Scan for the cell matching the given text and deliver its [x, y] coordinate at center. 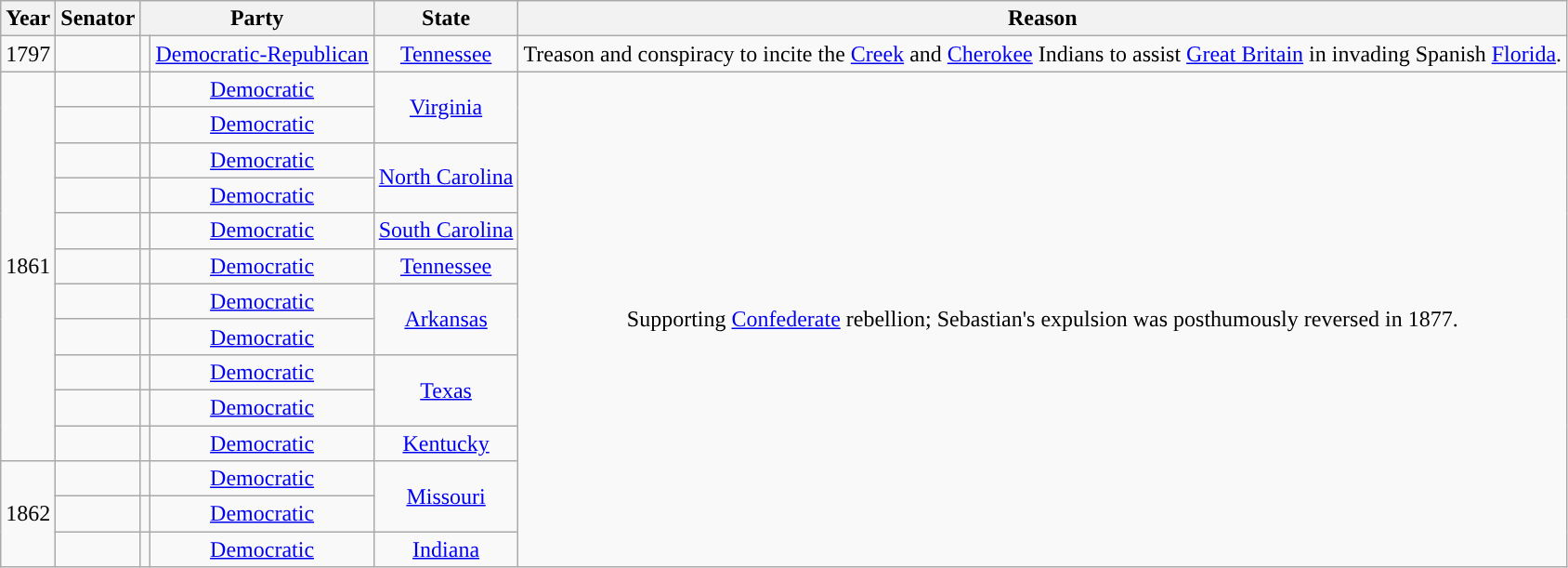
North Carolina [446, 178]
Reason [1042, 19]
Texas [446, 390]
1861 [28, 266]
Democratic-Republican [262, 54]
State [446, 19]
1862 [28, 514]
1797 [28, 54]
Party [256, 19]
South Carolina [446, 231]
Arkansas [446, 319]
Supporting Confederate rebellion; Sebastian's expulsion was posthumously reversed in 1877. [1042, 320]
Kentucky [446, 443]
Missouri [446, 496]
Year [28, 19]
Indiana [446, 549]
Treason and conspiracy to incite the Creek and Cherokee Indians to assist Great Britain in invading Spanish Florida. [1042, 54]
Virginia [446, 107]
Senator [98, 19]
